Return the [X, Y] coordinate for the center point of the cell that contains the specified text.  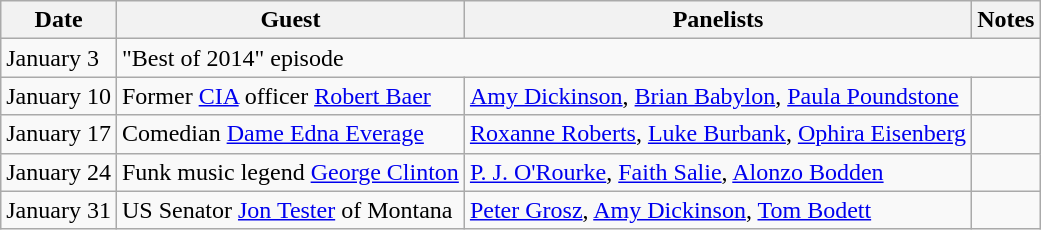
Panelists [718, 20]
Notes [1006, 20]
Guest [290, 20]
P. J. O'Rourke, Faith Salie, Alonzo Bodden [718, 172]
US Senator Jon Tester of Montana [290, 210]
Roxanne Roberts, Luke Burbank, Ophira Eisenberg [718, 134]
Peter Grosz, Amy Dickinson, Tom Bodett [718, 210]
Amy Dickinson, Brian Babylon, Paula Poundstone [718, 96]
January 24 [59, 172]
January 3 [59, 58]
Former CIA officer Robert Baer [290, 96]
January 31 [59, 210]
January 10 [59, 96]
Funk music legend George Clinton [290, 172]
Comedian Dame Edna Everage [290, 134]
January 17 [59, 134]
Date [59, 20]
"Best of 2014" episode [578, 58]
